For the text-containing cell, return its midpoint in [X, Y] coordinate format. 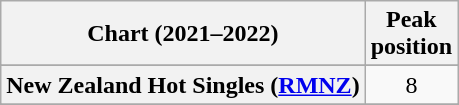
Peakposition [411, 34]
Chart (2021–2022) [183, 34]
8 [411, 85]
New Zealand Hot Singles (RMNZ) [183, 85]
